Search for the cell housing the specified text and yield its (X, Y) center coordinate. 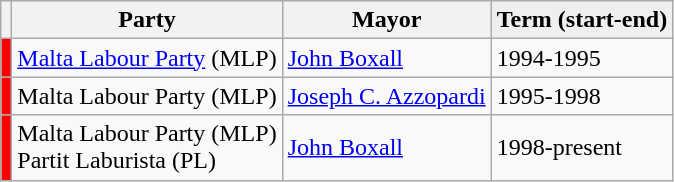
1994-1995 (582, 58)
Malta Labour Party (MLP)Partit Laburista (PL) (147, 148)
Party (147, 20)
1998-present (582, 148)
Joseph C. Azzopardi (386, 96)
1995-1998 (582, 96)
Term (start-end) (582, 20)
Mayor (386, 20)
